Detect which cell encompasses the target text, then output its (x, y) center coordinate. 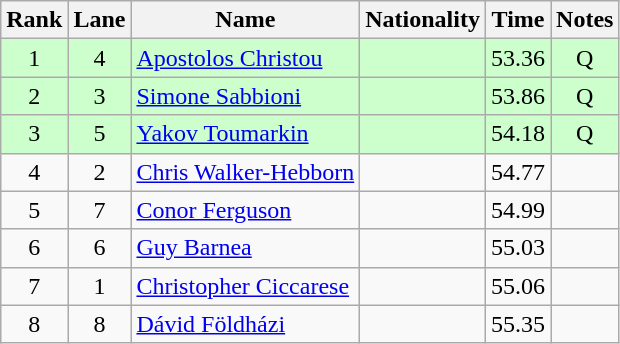
54.77 (518, 172)
Apostolos Christou (246, 58)
Guy Barnea (246, 248)
55.06 (518, 286)
53.36 (518, 58)
Chris Walker-Hebborn (246, 172)
Dávid Földházi (246, 324)
Conor Ferguson (246, 210)
Nationality (423, 20)
53.86 (518, 96)
Notes (585, 20)
Time (518, 20)
55.35 (518, 324)
55.03 (518, 248)
Name (246, 20)
54.99 (518, 210)
Yakov Toumarkin (246, 134)
54.18 (518, 134)
Christopher Ciccarese (246, 286)
Lane (100, 20)
Rank (34, 20)
Simone Sabbioni (246, 96)
